Provide the (X, Y) coordinate of the cell's center where the given text is located.  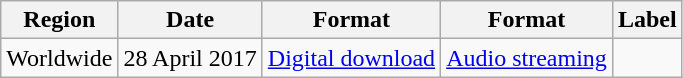
Digital download (351, 58)
Date (190, 20)
Label (647, 20)
Region (60, 20)
Audio streaming (527, 58)
Worldwide (60, 58)
28 April 2017 (190, 58)
